Provide the [x, y] coordinate of the cell's center where the given text is located.  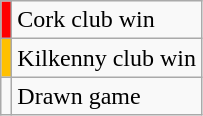
Kilkenny club win [107, 58]
Drawn game [107, 96]
Cork club win [107, 20]
